Find where the given text appears and provide that cell's center as [X, Y] coordinate. 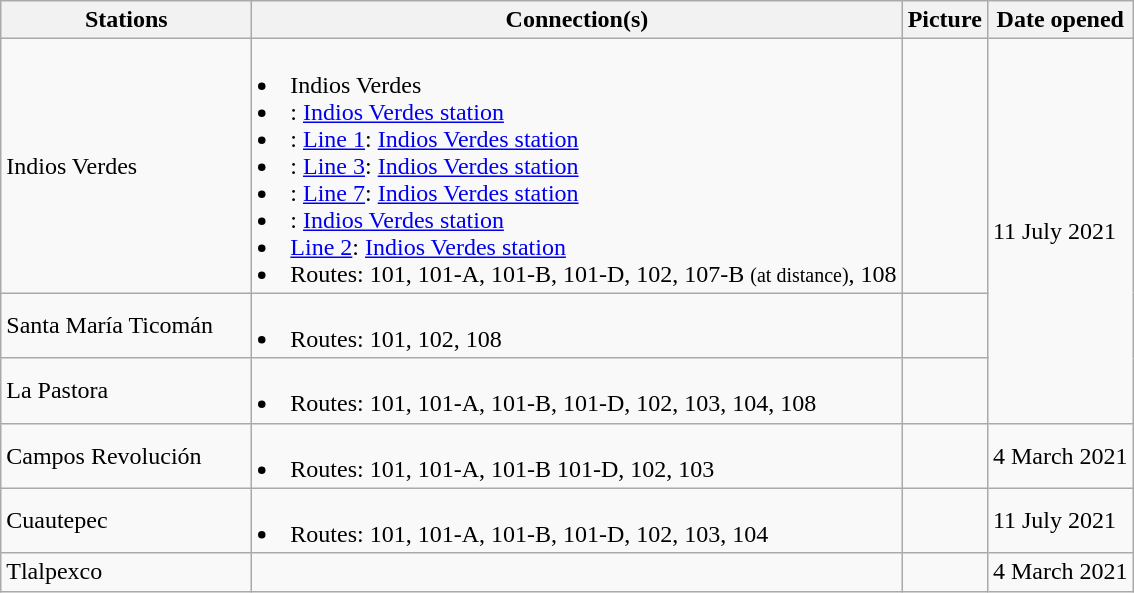
Santa María Ticomán [126, 326]
Cuautepec [126, 520]
La Pastora [126, 390]
Stations [126, 20]
Date opened [1060, 20]
Routes: 101, 101-A, 101-B, 101-D, 102, 103, 104 [577, 520]
Routes: 101, 102, 108 [577, 326]
Indios Verdes [126, 166]
Routes: 101, 101-A, 101-B 101-D, 102, 103 [577, 456]
Campos Revolución [126, 456]
Tlalpexco [126, 572]
Picture [944, 20]
Connection(s) [577, 20]
Routes: 101, 101-A, 101-B, 101-D, 102, 103, 104, 108 [577, 390]
